Provide the (X, Y) coordinate of the cell's center where the given text is located.  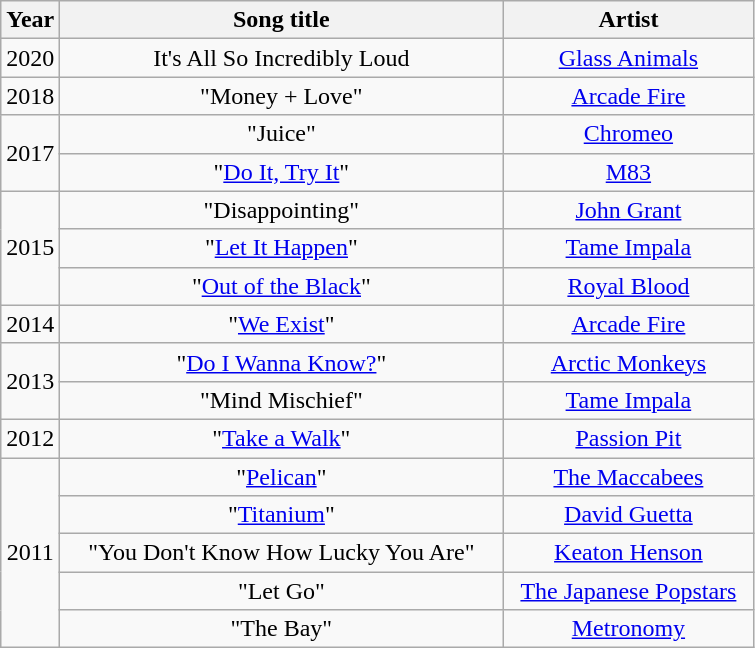
2013 (30, 381)
Passion Pit (628, 438)
Metronomy (628, 629)
Arctic Monkeys (628, 362)
2017 (30, 153)
Chromeo (628, 134)
Year (30, 20)
Artist (628, 20)
"Disappointing" (282, 210)
2012 (30, 438)
"The Bay" (282, 629)
"You Don't Know How Lucky You Are" (282, 553)
"Do It, Try It" (282, 172)
2018 (30, 96)
Keaton Henson (628, 553)
2015 (30, 248)
David Guetta (628, 515)
"Let Go" (282, 591)
"Mind Mischief" (282, 400)
Song title (282, 20)
2011 (30, 553)
Glass Animals (628, 58)
Royal Blood (628, 286)
It's All So Incredibly Loud (282, 58)
"Money + Love" (282, 96)
The Maccabees (628, 477)
2014 (30, 324)
"Out of the Black" (282, 286)
2020 (30, 58)
"We Exist" (282, 324)
The Japanese Popstars (628, 591)
"Let It Happen" (282, 248)
"Pelican" (282, 477)
"Take a Walk" (282, 438)
"Titanium" (282, 515)
M83 (628, 172)
John Grant (628, 210)
"Do I Wanna Know?" (282, 362)
"Juice" (282, 134)
